Extract the [X, Y] coordinate from the center of the cell holding the provided text.  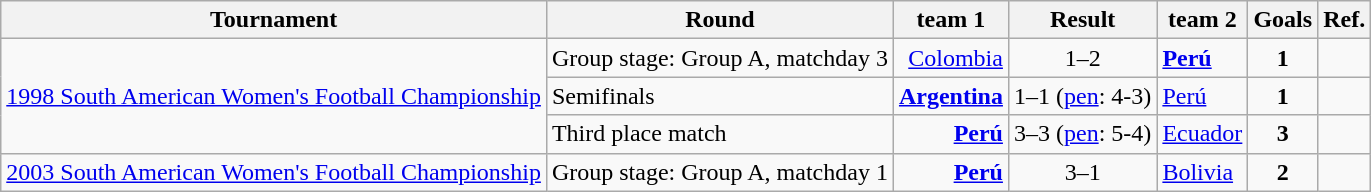
Ecuador [1202, 134]
Argentina [950, 96]
Third place match [720, 134]
team 1 [950, 20]
Round [720, 20]
team 2 [1202, 20]
Colombia [950, 58]
Tournament [274, 20]
3–1 [1082, 172]
3–3 (pen: 5-4) [1082, 134]
2003 South American Women's Football Championship [274, 172]
Goals [1283, 20]
Bolivia [1202, 172]
1–1 (pen: 4-3) [1082, 96]
Group stage: Group A, matchday 1 [720, 172]
Ref. [1344, 20]
3 [1283, 134]
1998 South American Women's Football Championship [274, 96]
Group stage: Group A, matchday 3 [720, 58]
1–2 [1082, 58]
Semifinals [720, 96]
Result [1082, 20]
2 [1283, 172]
